Locate the cell with the specified text and output its (X, Y) center coordinate. 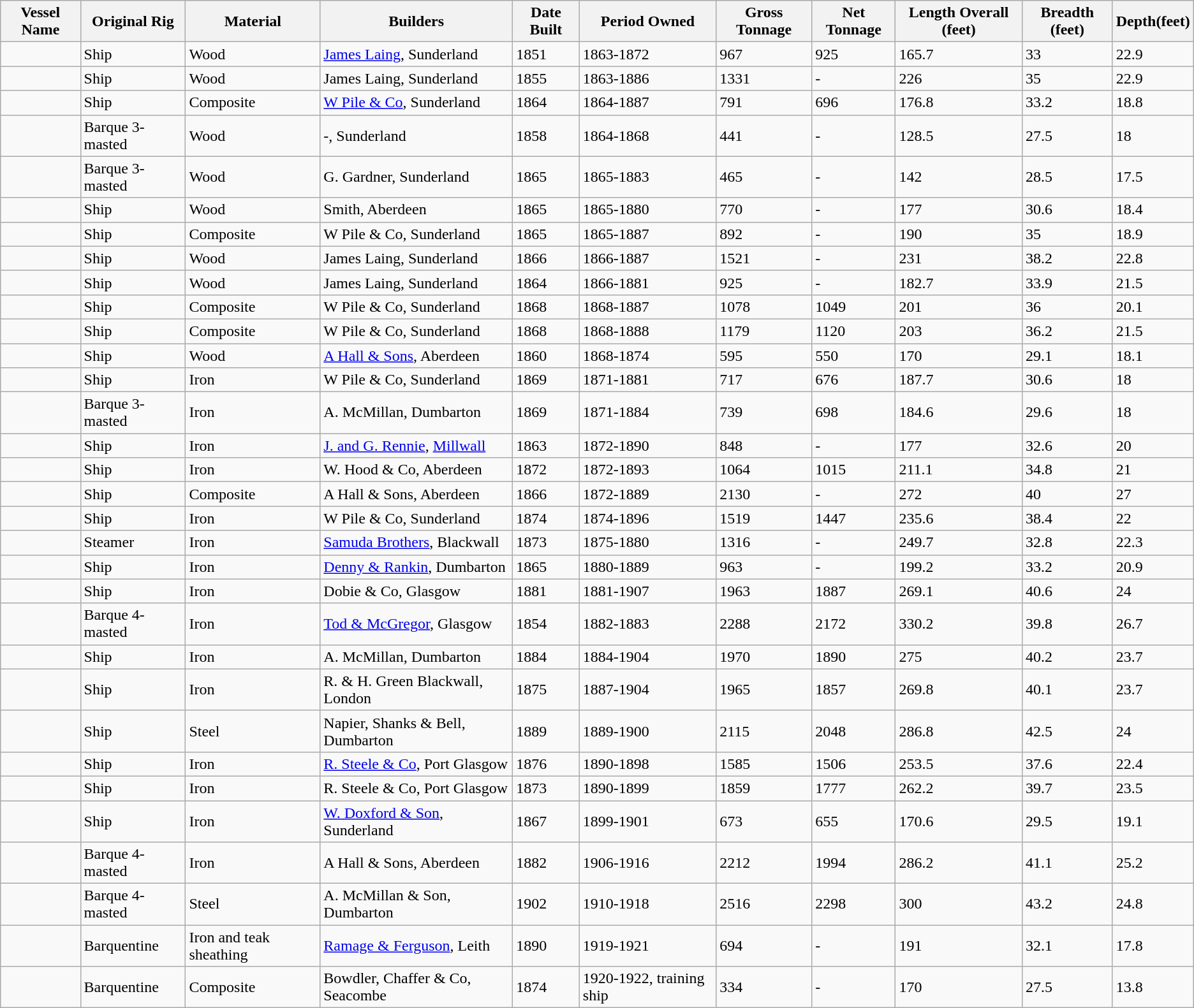
23.5 (1153, 788)
G. Gardner, Sunderland (416, 177)
Gross Tonnage (764, 22)
1863-1886 (647, 78)
1866-1881 (647, 282)
441 (764, 135)
1854 (546, 624)
176.8 (959, 103)
2048 (853, 731)
655 (853, 821)
2130 (764, 494)
1015 (853, 470)
892 (764, 234)
142 (959, 177)
Material (253, 22)
253.5 (959, 764)
33.9 (1067, 282)
190 (959, 234)
36.2 (1067, 331)
739 (764, 413)
1868-1888 (647, 331)
1316 (764, 543)
26.7 (1153, 624)
694 (764, 946)
249.7 (959, 543)
275 (959, 657)
231 (959, 258)
20.1 (1153, 307)
21 (1153, 470)
1865-1883 (647, 177)
17.5 (1153, 177)
770 (764, 210)
39.8 (1067, 624)
165.7 (959, 54)
698 (853, 413)
791 (764, 103)
1871-1881 (647, 380)
191 (959, 946)
1863 (546, 446)
1868-1887 (647, 307)
2516 (764, 904)
211.1 (959, 470)
24.8 (1153, 904)
Dobie & Co, Glasgow (416, 591)
40.1 (1067, 690)
2288 (764, 624)
Napier, Shanks & Bell, Dumbarton (416, 731)
1078 (764, 307)
27 (1153, 494)
1179 (764, 331)
1585 (764, 764)
286.8 (959, 731)
203 (959, 331)
1519 (764, 518)
1331 (764, 78)
Steamer (133, 543)
Period Owned (647, 22)
18.4 (1153, 210)
33 (1067, 54)
1965 (764, 690)
1881 (546, 591)
36 (1067, 307)
R. & H. Green Blackwall, London (416, 690)
1872-1889 (647, 494)
40.2 (1067, 657)
269.1 (959, 591)
1447 (853, 518)
550 (853, 355)
1864-1868 (647, 135)
1884-1904 (647, 657)
1866-1887 (647, 258)
1874-1896 (647, 518)
272 (959, 494)
1889-1900 (647, 731)
41.1 (1067, 863)
Samuda Brothers, Blackwall (416, 543)
18.9 (1153, 234)
22.8 (1153, 258)
1868-1874 (647, 355)
J. and G. Rennie, Millwall (416, 446)
1882 (546, 863)
42.5 (1067, 731)
1860 (546, 355)
18.8 (1153, 103)
32.1 (1067, 946)
182.7 (959, 282)
A. McMillan & Son, Dumbarton (416, 904)
1880-1889 (647, 567)
17.8 (1153, 946)
Tod & McGregor, Glasgow (416, 624)
25.2 (1153, 863)
22.4 (1153, 764)
1871-1884 (647, 413)
269.8 (959, 690)
20.9 (1153, 567)
W. Doxford & Son, Sunderland (416, 821)
Net Tonnage (853, 22)
39.7 (1067, 788)
1920-1922, training ship (647, 987)
1064 (764, 470)
34.8 (1067, 470)
Length Overall (feet) (959, 22)
1889 (546, 731)
Date Built (546, 22)
40.6 (1067, 591)
184.6 (959, 413)
1882-1883 (647, 624)
32.8 (1067, 543)
1970 (764, 657)
963 (764, 567)
595 (764, 355)
1890-1898 (647, 764)
1858 (546, 135)
1521 (764, 258)
29.5 (1067, 821)
1919-1921 (647, 946)
2298 (853, 904)
334 (764, 987)
673 (764, 821)
38.2 (1067, 258)
1881-1907 (647, 591)
2172 (853, 624)
19.1 (1153, 821)
286.2 (959, 863)
20 (1153, 446)
13.8 (1153, 987)
2212 (764, 863)
1855 (546, 78)
1049 (853, 307)
1963 (764, 591)
1120 (853, 331)
29.6 (1067, 413)
28.5 (1067, 177)
40 (1067, 494)
1872-1890 (647, 446)
1994 (853, 863)
1887 (853, 591)
Smith, Aberdeen (416, 210)
1899-1901 (647, 821)
330.2 (959, 624)
1506 (853, 764)
1867 (546, 821)
2115 (764, 731)
201 (959, 307)
Ramage & Ferguson, Leith (416, 946)
1865-1887 (647, 234)
1872 (546, 470)
Builders (416, 22)
1906-1916 (647, 863)
1910-1918 (647, 904)
128.5 (959, 135)
170.6 (959, 821)
38.4 (1067, 518)
Vessel Name (41, 22)
1875 (546, 690)
199.2 (959, 567)
W. Hood & Co, Aberdeen (416, 470)
676 (853, 380)
1864-1887 (647, 103)
967 (764, 54)
Breadth (feet) (1067, 22)
Denny & Rankin, Dumbarton (416, 567)
848 (764, 446)
187.7 (959, 380)
1857 (853, 690)
43.2 (1067, 904)
1876 (546, 764)
262.2 (959, 788)
29.1 (1067, 355)
1872-1893 (647, 470)
300 (959, 904)
Iron and teak sheathing (253, 946)
22.3 (1153, 543)
Depth(feet) (1153, 22)
32.6 (1067, 446)
1863-1872 (647, 54)
1777 (853, 788)
465 (764, 177)
1851 (546, 54)
Bowdler, Chaffer & Co, Seacombe (416, 987)
Original Rig (133, 22)
18.1 (1153, 355)
22 (1153, 518)
-, Sunderland (416, 135)
37.6 (1067, 764)
235.6 (959, 518)
1887-1904 (647, 690)
1859 (764, 788)
1884 (546, 657)
1902 (546, 904)
226 (959, 78)
1890-1899 (647, 788)
1875-1880 (647, 543)
717 (764, 380)
696 (853, 103)
1865-1880 (647, 210)
